Identify which cell holds the provided text, then report its [x, y] central coordinate. 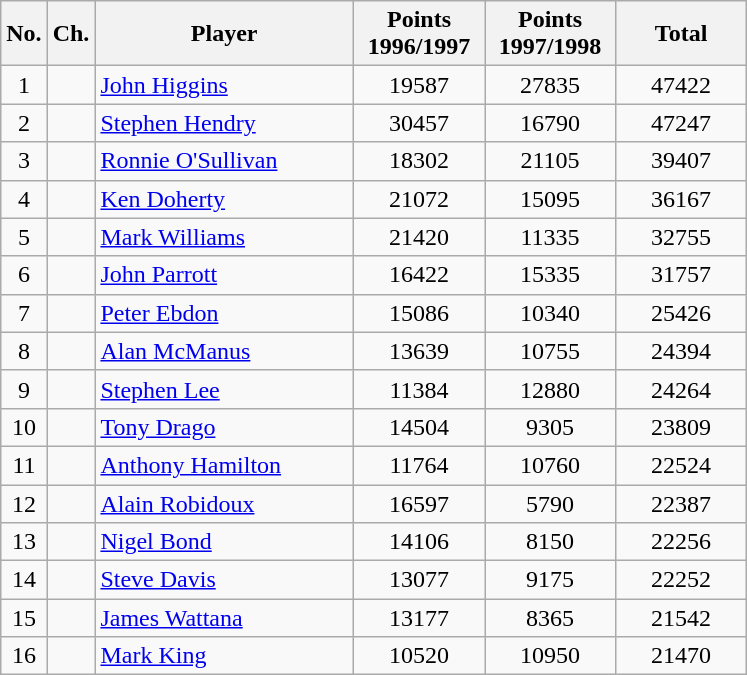
Alan McManus [224, 351]
36167 [682, 199]
15 [24, 618]
John Parrott [224, 275]
10755 [550, 351]
Alain Robidoux [224, 503]
12 [24, 503]
Total [682, 34]
19587 [418, 85]
8 [24, 351]
15095 [550, 199]
21420 [418, 237]
47422 [682, 85]
9 [24, 389]
16 [24, 656]
Mark King [224, 656]
Anthony Hamilton [224, 465]
47247 [682, 123]
10 [24, 427]
21072 [418, 199]
21542 [682, 618]
Player [224, 34]
10760 [550, 465]
21470 [682, 656]
Stephen Lee [224, 389]
13077 [418, 580]
22252 [682, 580]
22256 [682, 542]
13639 [418, 351]
Nigel Bond [224, 542]
Steve Davis [224, 580]
16790 [550, 123]
8365 [550, 618]
11335 [550, 237]
24394 [682, 351]
27835 [550, 85]
Ch. [71, 34]
2 [24, 123]
10950 [550, 656]
13177 [418, 618]
23809 [682, 427]
15086 [418, 313]
4 [24, 199]
12880 [550, 389]
16597 [418, 503]
11764 [418, 465]
32755 [682, 237]
13 [24, 542]
22524 [682, 465]
9305 [550, 427]
5790 [550, 503]
11 [24, 465]
31757 [682, 275]
8150 [550, 542]
Points 1997/1998 [550, 34]
3 [24, 161]
10520 [418, 656]
15335 [550, 275]
Peter Ebdon [224, 313]
39407 [682, 161]
1 [24, 85]
5 [24, 237]
John Higgins [224, 85]
18302 [418, 161]
6 [24, 275]
No. [24, 34]
11384 [418, 389]
James Wattana [224, 618]
14106 [418, 542]
24264 [682, 389]
Tony Drago [224, 427]
22387 [682, 503]
21105 [550, 161]
Stephen Hendry [224, 123]
Mark Williams [224, 237]
Ken Doherty [224, 199]
25426 [682, 313]
16422 [418, 275]
10340 [550, 313]
30457 [418, 123]
7 [24, 313]
Ronnie O'Sullivan [224, 161]
9175 [550, 580]
14 [24, 580]
14504 [418, 427]
Points 1996/1997 [418, 34]
